Find where the given text appears and provide that cell's center as (x, y) coordinate. 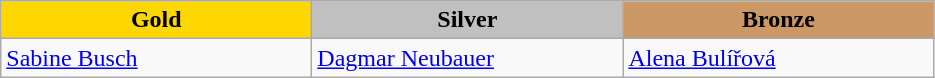
Sabine Busch (156, 58)
Gold (156, 20)
Dagmar Neubauer (468, 58)
Bronze (778, 20)
Alena Bulířová (778, 58)
Silver (468, 20)
